From the cell containing the given text, extract its center point as [X, Y] coordinate. 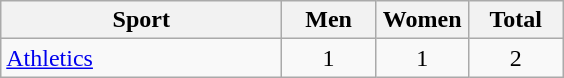
Sport [142, 20]
Women [422, 20]
Men [329, 20]
Total [516, 20]
2 [516, 58]
Athletics [142, 58]
